Return the [x, y] coordinate for the center point of the cell that contains the specified text.  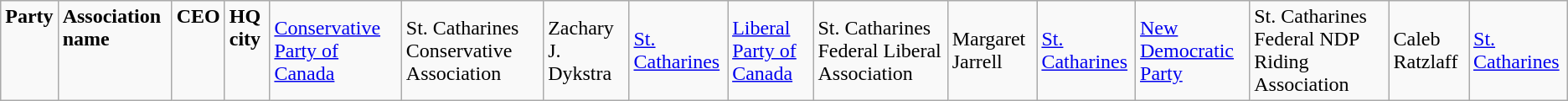
Party [29, 50]
Liberal Party of Canada [771, 50]
Zachary J. Dykstra [586, 50]
St. Catharines Conservative Association [472, 50]
St. Catharines Federal NDP Riding Association [1319, 50]
New Democratic Party [1193, 50]
St. Catharines Federal Liberal Association [880, 50]
Margaret Jarrell [992, 50]
Conservative Party of Canada [335, 50]
CEO [198, 50]
Association name [115, 50]
HQ city [247, 50]
Caleb Ratzlaff [1429, 50]
